Scan for the cell matching the given text and deliver its [X, Y] coordinate at center. 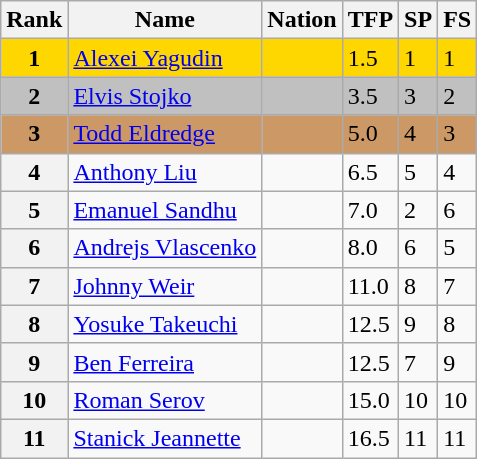
3.5 [370, 96]
Todd Eldredge [165, 134]
SP [418, 20]
7.0 [370, 210]
Andrejs Vlascenko [165, 248]
1.5 [370, 58]
Name [165, 20]
16.5 [370, 438]
6.5 [370, 172]
Ben Ferreira [165, 362]
Stanick Jeannette [165, 438]
15.0 [370, 400]
Yosuke Takeuchi [165, 324]
TFP [370, 20]
Alexei Yagudin [165, 58]
Emanuel Sandhu [165, 210]
8.0 [370, 248]
5.0 [370, 134]
Elvis Stojko [165, 96]
FS [458, 20]
Anthony Liu [165, 172]
Roman Serov [165, 400]
Nation [302, 20]
11.0 [370, 286]
Johnny Weir [165, 286]
Rank [34, 20]
